Identify which cell holds the provided text, then report its (X, Y) central coordinate. 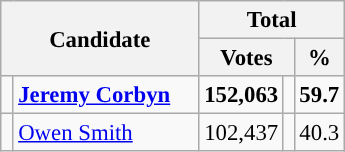
Votes (246, 58)
Owen Smith (106, 133)
% (319, 58)
40.3 (319, 133)
Jeremy Corbyn (106, 95)
152,063 (242, 95)
59.7 (319, 95)
Candidate (100, 38)
102,437 (242, 133)
Total (272, 20)
